Return the [X, Y] coordinate for the center point of the cell that contains the specified text.  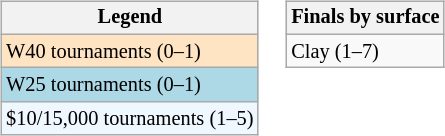
Finals by surface [365, 18]
Clay (1–7) [365, 51]
$10/15,000 tournaments (1–5) [130, 119]
W40 tournaments (0–1) [130, 51]
Legend [130, 18]
W25 tournaments (0–1) [130, 85]
